From the cell containing the given text, extract its center point as (x, y) coordinate. 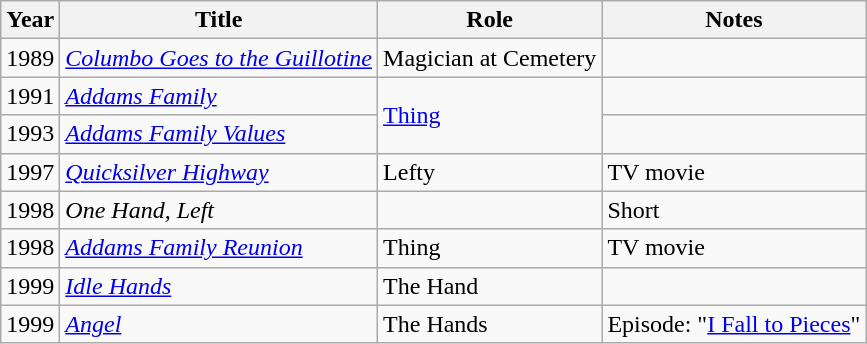
Idle Hands (219, 286)
The Hands (490, 324)
Addams Family Reunion (219, 248)
Role (490, 20)
1997 (30, 172)
1991 (30, 96)
Title (219, 20)
Quicksilver Highway (219, 172)
1993 (30, 134)
Lefty (490, 172)
Addams Family (219, 96)
Notes (734, 20)
Year (30, 20)
1989 (30, 58)
Columbo Goes to the Guillotine (219, 58)
One Hand, Left (219, 210)
Angel (219, 324)
Short (734, 210)
Episode: "I Fall to Pieces" (734, 324)
Magician at Cemetery (490, 58)
Addams Family Values (219, 134)
The Hand (490, 286)
